Identify which cell holds the provided text, then report its [X, Y] central coordinate. 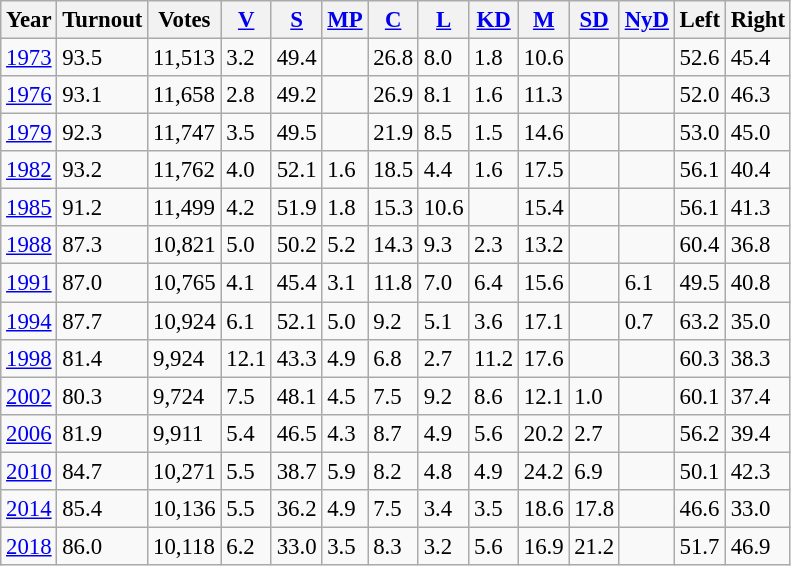
21.9 [393, 133]
37.4 [758, 396]
15.4 [543, 208]
3.6 [494, 321]
4.2 [246, 208]
6.4 [494, 283]
10,765 [184, 283]
14.3 [393, 245]
93.2 [102, 170]
40.8 [758, 283]
13.2 [543, 245]
11.2 [494, 358]
85.4 [102, 509]
2010 [29, 471]
86.0 [102, 546]
93.5 [102, 58]
1.5 [494, 133]
S [296, 20]
5.9 [345, 471]
8.7 [393, 433]
2.3 [494, 245]
21.2 [594, 546]
4.1 [246, 283]
87.3 [102, 245]
4.4 [443, 170]
17.5 [543, 170]
18.5 [393, 170]
17.1 [543, 321]
50.2 [296, 245]
4.8 [443, 471]
52.6 [700, 58]
Turnout [102, 20]
9.3 [443, 245]
10,118 [184, 546]
15.6 [543, 283]
46.3 [758, 95]
52.0 [700, 95]
6.8 [393, 358]
41.3 [758, 208]
Votes [184, 20]
15.3 [393, 208]
26.9 [393, 95]
4.5 [345, 396]
MP [345, 20]
42.3 [758, 471]
1976 [29, 95]
C [393, 20]
81.9 [102, 433]
9,911 [184, 433]
20.2 [543, 433]
8.5 [443, 133]
92.3 [102, 133]
NyD [646, 20]
11,513 [184, 58]
3.1 [345, 283]
9,924 [184, 358]
6.9 [594, 471]
60.4 [700, 245]
1.0 [594, 396]
49.2 [296, 95]
45.0 [758, 133]
80.3 [102, 396]
10,924 [184, 321]
40.4 [758, 170]
81.4 [102, 358]
56.2 [700, 433]
60.3 [700, 358]
84.7 [102, 471]
35.0 [758, 321]
8.2 [393, 471]
24.2 [543, 471]
48.1 [296, 396]
Left [700, 20]
51.9 [296, 208]
36.8 [758, 245]
50.1 [700, 471]
2.8 [246, 95]
5.4 [246, 433]
93.1 [102, 95]
17.6 [543, 358]
1973 [29, 58]
53.0 [700, 133]
38.3 [758, 358]
7.0 [443, 283]
14.6 [543, 133]
11,658 [184, 95]
17.8 [594, 509]
1998 [29, 358]
1985 [29, 208]
91.2 [102, 208]
KD [494, 20]
11.3 [543, 95]
8.0 [443, 58]
49.4 [296, 58]
43.3 [296, 358]
V [246, 20]
1991 [29, 283]
11,747 [184, 133]
L [443, 20]
16.9 [543, 546]
87.0 [102, 283]
1979 [29, 133]
46.5 [296, 433]
1982 [29, 170]
11,499 [184, 208]
10,136 [184, 509]
38.7 [296, 471]
46.9 [758, 546]
1988 [29, 245]
Year [29, 20]
11.8 [393, 283]
11,762 [184, 170]
1994 [29, 321]
8.3 [393, 546]
10,821 [184, 245]
10,271 [184, 471]
36.2 [296, 509]
18.6 [543, 509]
2002 [29, 396]
60.1 [700, 396]
6.2 [246, 546]
3.4 [443, 509]
Right [758, 20]
8.6 [494, 396]
5.1 [443, 321]
26.8 [393, 58]
0.7 [646, 321]
8.1 [443, 95]
2014 [29, 509]
39.4 [758, 433]
5.2 [345, 245]
SD [594, 20]
46.6 [700, 509]
87.7 [102, 321]
2018 [29, 546]
4.3 [345, 433]
63.2 [700, 321]
4.0 [246, 170]
M [543, 20]
2006 [29, 433]
9,724 [184, 396]
51.7 [700, 546]
